Return the (x, y) coordinate for the center point of the cell that contains the specified text.  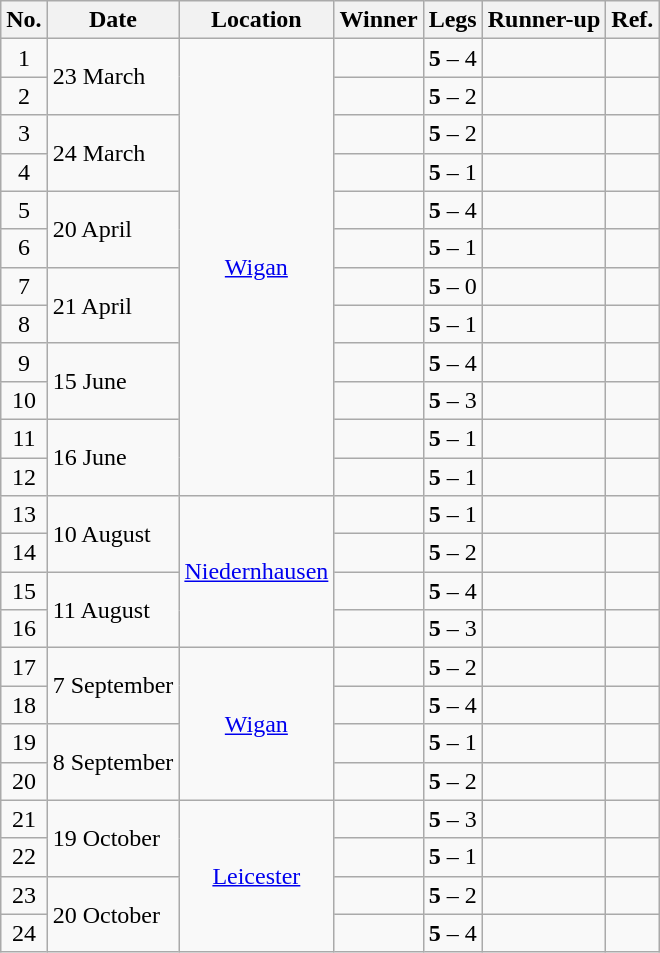
12 (24, 477)
14 (24, 553)
16 June (113, 457)
Legs (452, 20)
3 (24, 134)
22 (24, 857)
Leicester (256, 876)
17 (24, 667)
13 (24, 515)
20 (24, 781)
18 (24, 705)
Runner-up (544, 20)
16 (24, 629)
5 – 0 (452, 286)
15 June (113, 381)
Ref. (632, 20)
19 October (113, 838)
Winner (378, 20)
8 (24, 324)
2 (24, 96)
23 (24, 895)
8 September (113, 762)
21 (24, 819)
1 (24, 58)
20 October (113, 914)
5 (24, 210)
19 (24, 743)
4 (24, 172)
Date (113, 20)
21 April (113, 305)
10 (24, 400)
Location (256, 20)
11 August (113, 610)
9 (24, 362)
Niedernhausen (256, 572)
7 (24, 286)
11 (24, 438)
20 April (113, 229)
6 (24, 248)
15 (24, 591)
24 (24, 933)
No. (24, 20)
23 March (113, 77)
24 March (113, 153)
10 August (113, 534)
7 September (113, 686)
